Output the (X, Y) coordinate of the center of the cell containing the given text.  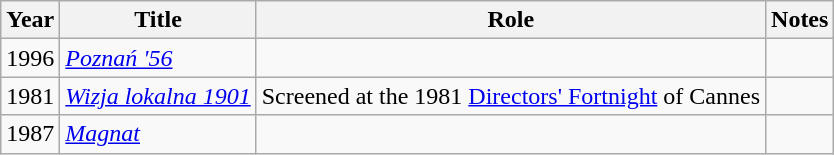
Poznań '56 (158, 58)
Screened at the 1981 Directors' Fortnight of Cannes (510, 96)
Role (510, 20)
1996 (30, 58)
1987 (30, 134)
Title (158, 20)
Year (30, 20)
Wizja lokalna 1901 (158, 96)
Magnat (158, 134)
Notes (800, 20)
1981 (30, 96)
